Provide the [x, y] coordinate of the cell's center where the given text is located.  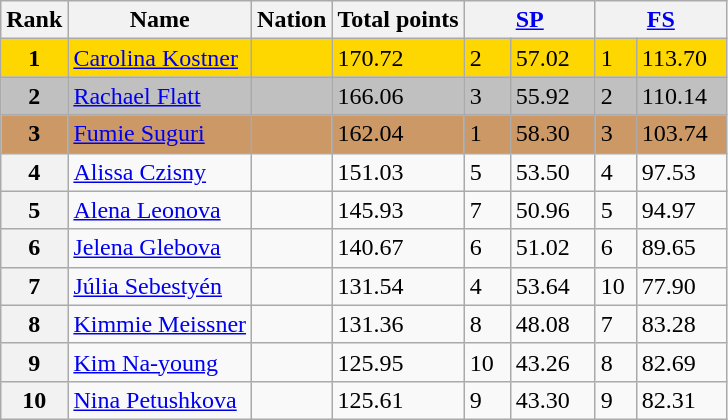
82.69 [681, 362]
Nation [292, 20]
Alissa Czisny [160, 172]
43.26 [552, 362]
162.04 [398, 134]
Kim Na-young [160, 362]
131.36 [398, 324]
Rank [34, 20]
55.92 [552, 96]
Rachael Flatt [160, 96]
Nina Petushkova [160, 400]
53.64 [552, 286]
FS [660, 20]
SP [530, 20]
82.31 [681, 400]
97.53 [681, 172]
125.95 [398, 362]
103.74 [681, 134]
48.08 [552, 324]
Jelena Glebova [160, 248]
Name [160, 20]
94.97 [681, 210]
50.96 [552, 210]
51.02 [552, 248]
166.06 [398, 96]
151.03 [398, 172]
145.93 [398, 210]
140.67 [398, 248]
Total points [398, 20]
Carolina Kostner [160, 58]
113.70 [681, 58]
125.61 [398, 400]
Alena Leonova [160, 210]
Júlia Sebestyén [160, 286]
Fumie Suguri [160, 134]
110.14 [681, 96]
57.02 [552, 58]
170.72 [398, 58]
83.28 [681, 324]
Kimmie Meissner [160, 324]
53.50 [552, 172]
58.30 [552, 134]
131.54 [398, 286]
43.30 [552, 400]
77.90 [681, 286]
89.65 [681, 248]
